For the text-containing cell, return its midpoint in (x, y) coordinate format. 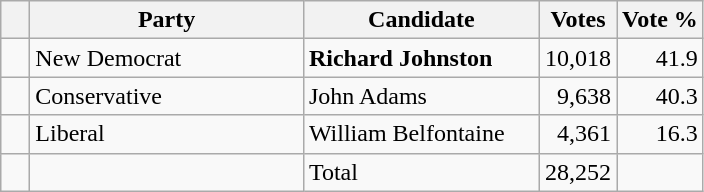
41.9 (660, 58)
Party (167, 20)
William Belfontaine (421, 134)
9,638 (578, 96)
28,252 (578, 172)
New Democrat (167, 58)
16.3 (660, 134)
40.3 (660, 96)
4,361 (578, 134)
Liberal (167, 134)
Candidate (421, 20)
Richard Johnston (421, 58)
Conservative (167, 96)
10,018 (578, 58)
Total (421, 172)
Votes (578, 20)
John Adams (421, 96)
Vote % (660, 20)
